Determine the [x, y] coordinate at the center of the cell enclosing the given text.  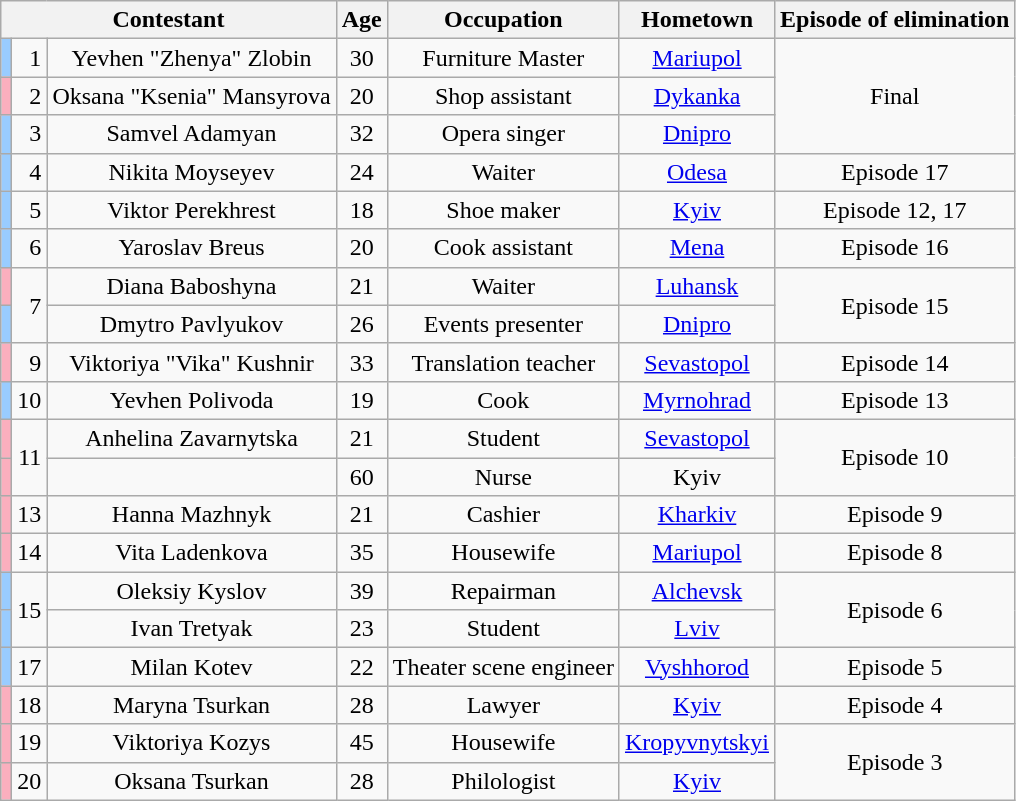
Nikita Moyseyev [192, 172]
3 [30, 134]
Nurse [503, 477]
Kropyvnytskyi [696, 743]
Kharkiv [696, 515]
33 [362, 362]
Shoe maker [503, 210]
Episode 12, 17 [895, 210]
Oksana "Ksenia" Mansyrova [192, 96]
Hometown [696, 20]
Cook [503, 400]
Contestant [168, 20]
Oleksiy Kyslov [192, 591]
Cashier [503, 515]
26 [362, 324]
Age [362, 20]
35 [362, 553]
2 [30, 96]
Episode 5 [895, 667]
Oksana Tsurkan [192, 781]
Myrnohrad [696, 400]
Episode 14 [895, 362]
Ivan Tretyak [192, 629]
Anhelina Zavarnytska [192, 438]
Theater scene engineer [503, 667]
22 [362, 667]
Odesa [696, 172]
Viktoriya Kozys [192, 743]
13 [30, 515]
Lviv [696, 629]
Dmytro Pavlyukov [192, 324]
Cook assistant [503, 248]
60 [362, 477]
17 [30, 667]
Vita Ladenkova [192, 553]
Yaroslav Breus [192, 248]
15 [30, 610]
Final [895, 96]
6 [30, 248]
Occupation [503, 20]
Translation teacher [503, 362]
24 [362, 172]
1 [30, 58]
Episode 6 [895, 610]
11 [30, 457]
32 [362, 134]
45 [362, 743]
Maryna Tsurkan [192, 705]
Episode 4 [895, 705]
Opera singer [503, 134]
Furniture Master [503, 58]
Mena [696, 248]
30 [362, 58]
10 [30, 400]
4 [30, 172]
14 [30, 553]
Episode 8 [895, 553]
Episode 17 [895, 172]
Viktoriya "Vika" Kushnir [192, 362]
Episode 13 [895, 400]
Events presenter [503, 324]
23 [362, 629]
Episode 9 [895, 515]
Diana Baboshyna [192, 286]
Episode 16 [895, 248]
Milan Kotev [192, 667]
Shop assistant [503, 96]
Philologist [503, 781]
Yevhen "Zhenya" Zlobin [192, 58]
Episode of elimination [895, 20]
9 [30, 362]
Episode 15 [895, 305]
Viktor Perekhrest [192, 210]
Yevhen Polivoda [192, 400]
Alchevsk [696, 591]
Luhansk [696, 286]
Episode 3 [895, 762]
Hanna Mazhnyk [192, 515]
Vyshhorod [696, 667]
Episode 10 [895, 457]
39 [362, 591]
Dykanka [696, 96]
7 [30, 305]
Repairman [503, 591]
5 [30, 210]
Samvel Adamyan [192, 134]
Lawyer [503, 705]
